Scan for the cell matching the given text and deliver its [x, y] coordinate at center. 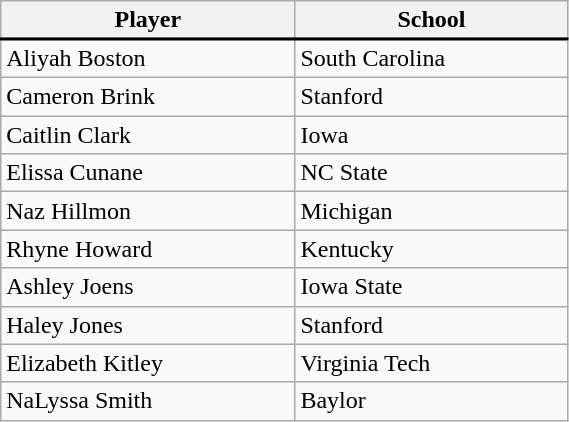
South Carolina [432, 58]
Aliyah Boston [148, 58]
Caitlin Clark [148, 135]
Michigan [432, 211]
Elizabeth Kitley [148, 363]
NC State [432, 173]
Naz Hillmon [148, 211]
Cameron Brink [148, 97]
Iowa [432, 135]
Haley Jones [148, 325]
Baylor [432, 401]
Iowa State [432, 287]
Ashley Joens [148, 287]
School [432, 20]
Virginia Tech [432, 363]
NaLyssa Smith [148, 401]
Kentucky [432, 249]
Elissa Cunane [148, 173]
Rhyne Howard [148, 249]
Player [148, 20]
